Scan for the cell matching the given text and deliver its [x, y] coordinate at center. 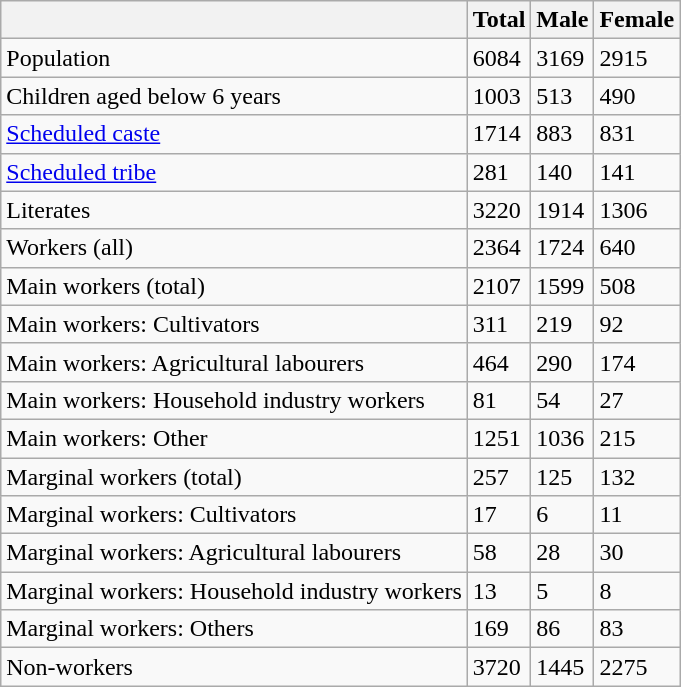
Female [637, 20]
30 [637, 553]
3720 [499, 667]
2107 [499, 286]
1714 [499, 134]
54 [562, 400]
3169 [562, 58]
1724 [562, 248]
311 [499, 324]
125 [562, 477]
290 [562, 362]
Scheduled caste [234, 134]
86 [562, 629]
1914 [562, 210]
1599 [562, 286]
Main workers: Agricultural labourers [234, 362]
Marginal workers: Others [234, 629]
11 [637, 515]
5 [562, 591]
6084 [499, 58]
Main workers: Household industry workers [234, 400]
464 [499, 362]
Marginal workers: Agricultural labourers [234, 553]
28 [562, 553]
1036 [562, 438]
141 [637, 172]
Children aged below 6 years [234, 96]
Non-workers [234, 667]
Male [562, 20]
831 [637, 134]
174 [637, 362]
6 [562, 515]
Marginal workers (total) [234, 477]
132 [637, 477]
83 [637, 629]
513 [562, 96]
219 [562, 324]
2275 [637, 667]
27 [637, 400]
2915 [637, 58]
58 [499, 553]
92 [637, 324]
Marginal workers: Household industry workers [234, 591]
1445 [562, 667]
Total [499, 20]
Marginal workers: Cultivators [234, 515]
13 [499, 591]
883 [562, 134]
490 [637, 96]
281 [499, 172]
Scheduled tribe [234, 172]
8 [637, 591]
Literates [234, 210]
508 [637, 286]
Workers (all) [234, 248]
Main workers: Other [234, 438]
2364 [499, 248]
257 [499, 477]
17 [499, 515]
169 [499, 629]
1306 [637, 210]
1251 [499, 438]
140 [562, 172]
Population [234, 58]
640 [637, 248]
Main workers (total) [234, 286]
Main workers: Cultivators [234, 324]
81 [499, 400]
1003 [499, 96]
3220 [499, 210]
215 [637, 438]
